Provide the [x, y] coordinate of the cell's center where the given text is located.  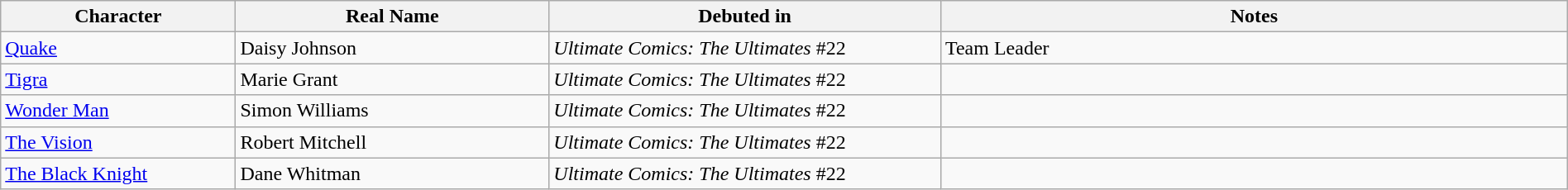
Character [118, 17]
Marie Grant [392, 79]
Team Leader [1254, 48]
Dane Whitman [392, 173]
Tigra [118, 79]
Simon Williams [392, 111]
The Black Knight [118, 173]
Debuted in [745, 17]
Notes [1254, 17]
Real Name [392, 17]
Daisy Johnson [392, 48]
Wonder Man [118, 111]
Quake [118, 48]
The Vision [118, 142]
Robert Mitchell [392, 142]
